Provide the [X, Y] coordinate of the cell's center where the given text is located.  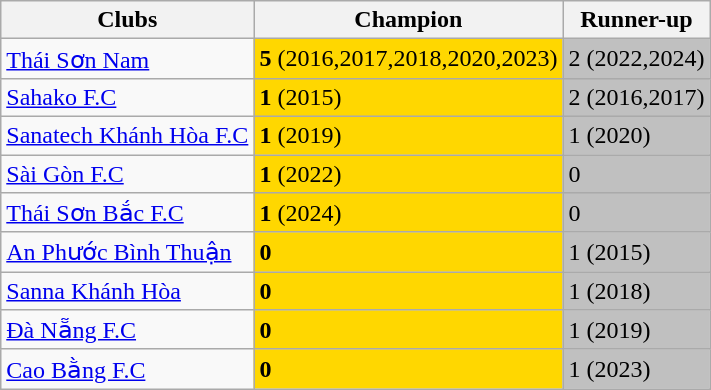
Clubs [128, 20]
Champion [408, 20]
5 (2016,2017,2018,2020,2023) [408, 59]
1 (2022) [408, 173]
Cao Bằng F.C [128, 369]
Thái Sơn Nam [128, 59]
Runner-up [636, 20]
2 (2016,2017) [636, 97]
Sahako F.C [128, 97]
Thái Sơn Bắc F.C [128, 213]
1 (2023) [636, 369]
1 (2018) [636, 291]
1 (2024) [408, 213]
Sài Gòn F.C [128, 173]
Sanna Khánh Hòa [128, 291]
1 (2020) [636, 135]
Sanatech Khánh Hòa F.C [128, 135]
2 (2022,2024) [636, 59]
Đà Nẵng F.C [128, 330]
An Phước Bình Thuận [128, 252]
